Extract the (X, Y) coordinate from the center of the cell holding the provided text.  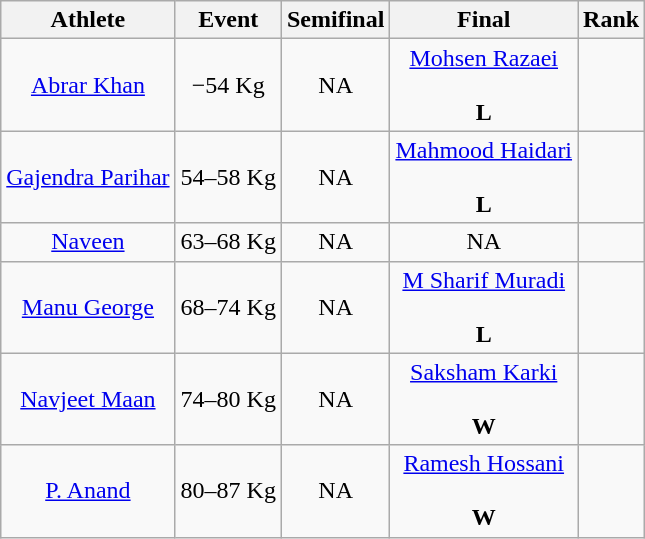
Event (228, 20)
Mohsen RazaeiL (484, 85)
63–68 Kg (228, 242)
Manu George (88, 307)
Final (484, 20)
Navjeet Maan (88, 399)
Gajendra Parihar (88, 177)
54–58 Kg (228, 177)
68–74 Kg (228, 307)
Mahmood HaidariL (484, 177)
Saksham KarkiW (484, 399)
Abrar Khan (88, 85)
Naveen (88, 242)
80–87 Kg (228, 491)
M Sharif MuradiL (484, 307)
74–80 Kg (228, 399)
Semifinal (335, 20)
Athlete (88, 20)
Ramesh HossaniW (484, 491)
−54 Kg (228, 85)
Rank (612, 20)
P. Anand (88, 491)
